Return [x, y] of the center of cell containing provided text 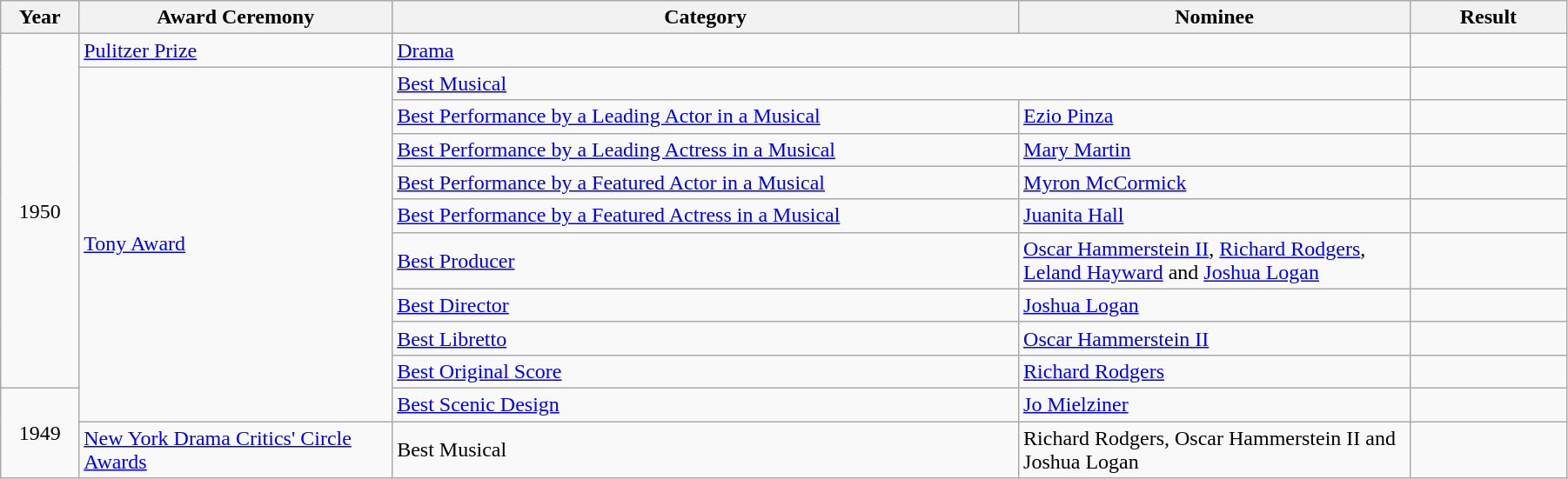
Joshua Logan [1215, 305]
Mary Martin [1215, 150]
Category [706, 17]
Oscar Hammerstein II, Richard Rodgers, Leland Hayward and Joshua Logan [1215, 261]
Award Ceremony [236, 17]
Oscar Hammerstein II [1215, 338]
Best Producer [706, 261]
Best Original Score [706, 371]
Year [40, 17]
Best Performance by a Featured Actress in a Musical [706, 216]
Best Libretto [706, 338]
New York Drama Critics' Circle Awards [236, 449]
Richard Rodgers, Oscar Hammerstein II and Joshua Logan [1215, 449]
Drama [901, 50]
Juanita Hall [1215, 216]
Best Director [706, 305]
Best Performance by a Featured Actor in a Musical [706, 183]
Best Performance by a Leading Actress in a Musical [706, 150]
Nominee [1215, 17]
Myron McCormick [1215, 183]
Richard Rodgers [1215, 371]
1949 [40, 433]
Jo Mielziner [1215, 404]
1950 [40, 211]
Best Scenic Design [706, 404]
Tony Award [236, 244]
Best Performance by a Leading Actor in a Musical [706, 116]
Result [1488, 17]
Pulitzer Prize [236, 50]
Ezio Pinza [1215, 116]
